Return (X, Y) of the center of cell containing provided text 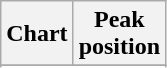
Peakposition (119, 34)
Chart (37, 34)
